Search for the cell housing the specified text and yield its [X, Y] center coordinate. 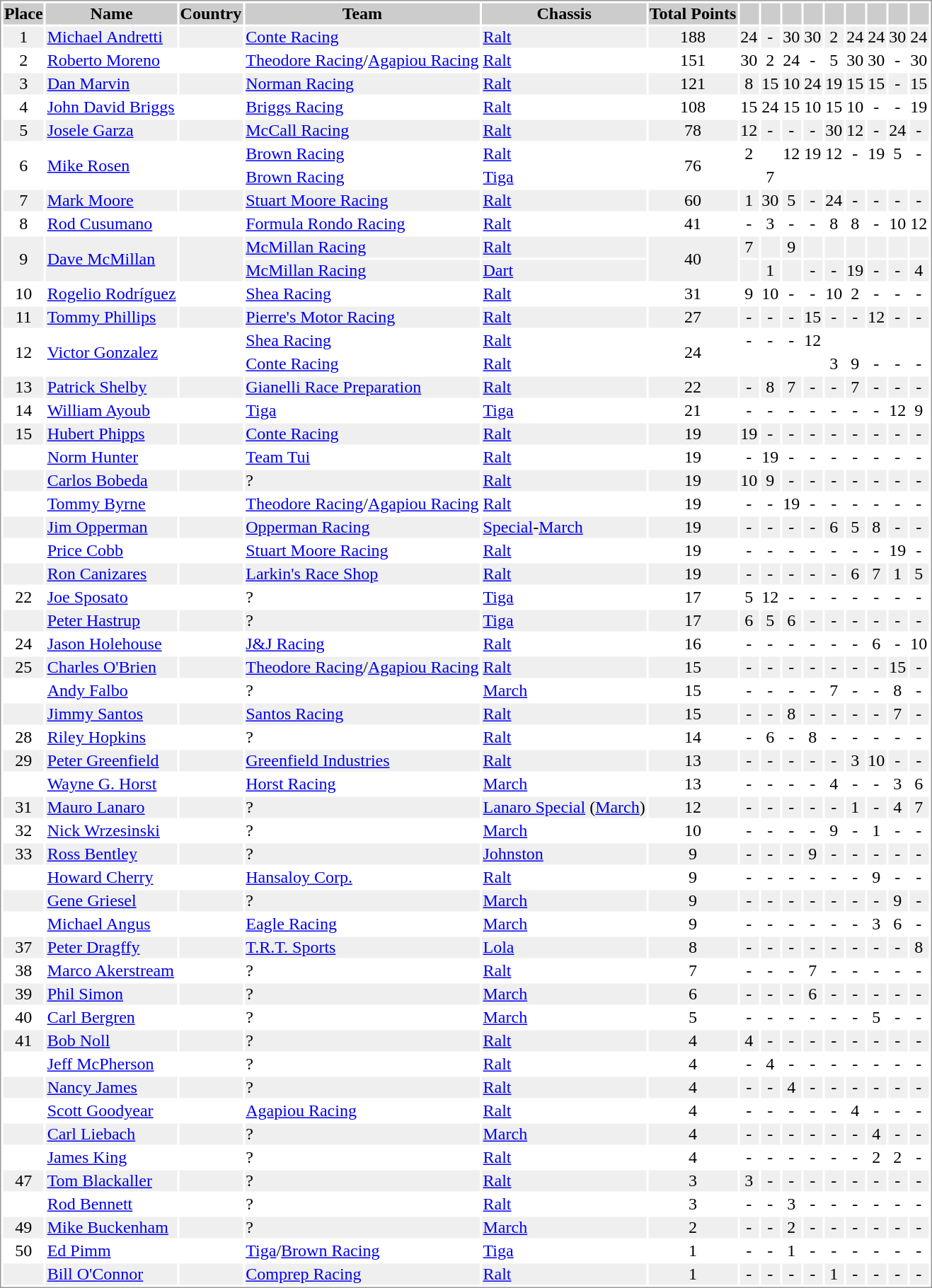
Norm Hunter [112, 458]
39 [23, 994]
121 [692, 84]
Rod Bennett [112, 1205]
188 [692, 37]
Nick Wrzesinski [112, 831]
Jeff McPherson [112, 1064]
Santos Racing [362, 714]
Mike Rosen [112, 166]
25 [23, 667]
Mike Buckenham [112, 1227]
Jason Holehouse [112, 644]
Total Points [692, 13]
Jim Opperman [112, 527]
Wayne G. Horst [112, 784]
Mauro Lanaro [112, 807]
Howard Cherry [112, 878]
Name [112, 13]
John David Briggs [112, 107]
Joe Sposato [112, 598]
78 [692, 131]
Johnston [564, 854]
Agapiou Racing [362, 1111]
Briggs Racing [362, 107]
21 [692, 411]
Peter Dragffy [112, 947]
Formula Rondo Racing [362, 224]
28 [23, 738]
Comprep Racing [362, 1274]
Gianelli Race Preparation [362, 387]
Dan Marvin [112, 84]
Peter Greenfield [112, 760]
Michael Andretti [112, 37]
16 [692, 644]
Andy Falbo [112, 691]
108 [692, 107]
Scott Goodyear [112, 1111]
Opperman Racing [362, 527]
J&J Racing [362, 644]
William Ayoub [112, 411]
Dart [564, 271]
Horst Racing [362, 784]
29 [23, 760]
Jimmy Santos [112, 714]
Team [362, 13]
Ron Canizares [112, 574]
Peter Hastrup [112, 620]
Ed Pimm [112, 1251]
Rogelio Rodríguez [112, 294]
Nancy James [112, 1087]
James King [112, 1158]
Pierre's Motor Racing [362, 318]
Place [23, 13]
37 [23, 947]
33 [23, 854]
Country [211, 13]
32 [23, 831]
Tommy Byrne [112, 504]
Hansaloy Corp. [362, 878]
Victor Gonzalez [112, 352]
Phil Simon [112, 994]
McCall Racing [362, 131]
Bill O'Connor [112, 1274]
38 [23, 971]
Lanaro Special (March) [564, 807]
Josele Garza [112, 131]
Marco Akerstream [112, 971]
Dave McMillan [112, 259]
Carl Bergren [112, 1018]
49 [23, 1227]
Charles O'Brien [112, 667]
151 [692, 60]
Patrick Shelby [112, 387]
Lola [564, 947]
76 [692, 166]
Eagle Racing [362, 924]
60 [692, 200]
Chassis [564, 13]
Carl Liebach [112, 1134]
Greenfield Industries [362, 760]
Tom Blackaller [112, 1180]
Tommy Phillips [112, 318]
Bob Noll [112, 1040]
T.R.T. Sports [362, 947]
Norman Racing [362, 84]
47 [23, 1180]
27 [692, 318]
11 [23, 318]
Price Cobb [112, 551]
Roberto Moreno [112, 60]
50 [23, 1251]
Carlos Bobeda [112, 480]
Riley Hopkins [112, 738]
Team Tui [362, 458]
Special-March [564, 527]
Rod Cusumano [112, 224]
Michael Angus [112, 924]
Larkin's Race Shop [362, 574]
Ross Bentley [112, 854]
Hubert Phipps [112, 434]
Tiga/Brown Racing [362, 1251]
Mark Moore [112, 200]
Gene Griesel [112, 900]
